Pinpoint the cell where the given text exists, returning its [X, Y] midpoint coordinate. 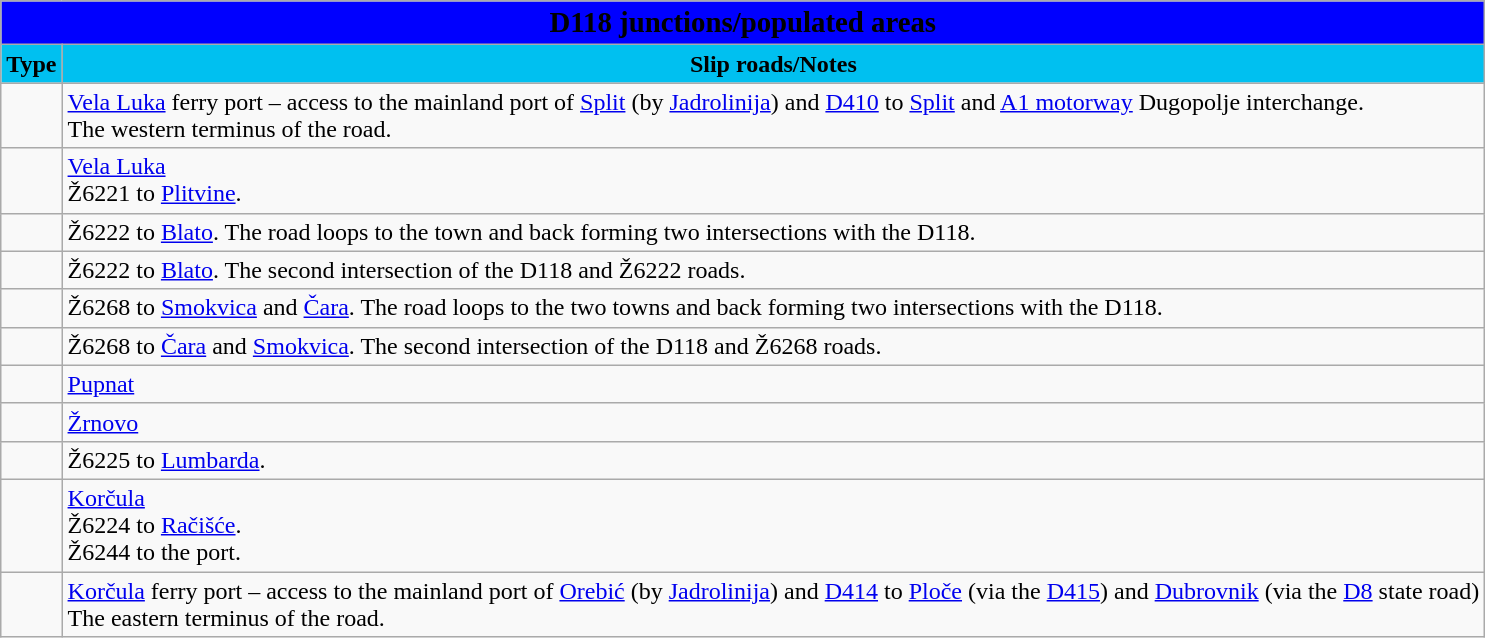
KorčulaŽ6224 to Račišće.Ž6244 to the port. [774, 525]
Vela LukaŽ6221 to Plitvine. [774, 180]
Type [32, 64]
D118 junctions/populated areas [743, 23]
Ž6268 to Smokvica and Čara. The road loops to the two towns and back forming two intersections with the D118. [774, 308]
Ž6225 to Lumbarda. [774, 460]
Slip roads/Notes [774, 64]
Žrnovo [774, 422]
Pupnat [774, 384]
Ž6268 to Čara and Smokvica. The second intersection of the D118 and Ž6268 roads. [774, 346]
Ž6222 to Blato. The second intersection of the D118 and Ž6222 roads. [774, 270]
Ž6222 to Blato. The road loops to the town and back forming two intersections with the D118. [774, 232]
